Determine the [x, y] coordinate at the center of the cell enclosing the given text.  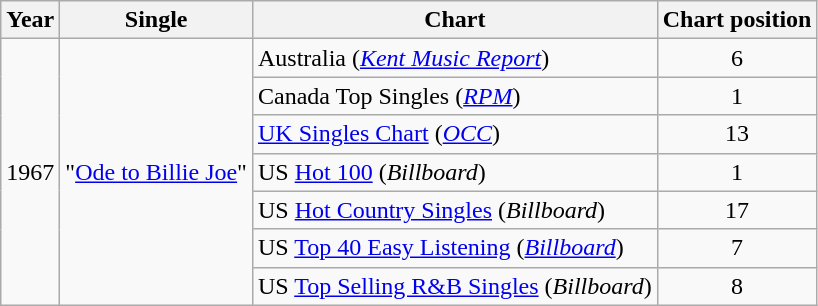
"Ode to Billie Joe" [156, 172]
US Hot Country Singles (Billboard) [454, 210]
Single [156, 20]
17 [737, 210]
Year [30, 20]
7 [737, 248]
Australia (Kent Music Report) [454, 58]
US Top 40 Easy Listening (Billboard) [454, 248]
1967 [30, 172]
Canada Top Singles (RPM) [454, 96]
US Hot 100 (Billboard) [454, 172]
13 [737, 134]
UK Singles Chart (OCC) [454, 134]
6 [737, 58]
8 [737, 286]
US Top Selling R&B Singles (Billboard) [454, 286]
Chart [454, 20]
Chart position [737, 20]
